Determine the (X, Y) coordinate at the center of the cell enclosing the given text.  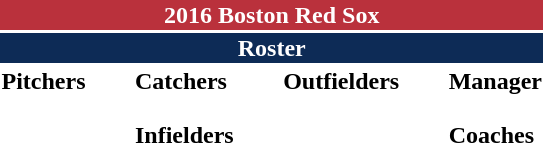
Roster (272, 48)
2016 Boston Red Sox (272, 15)
